Detect which cell encompasses the target text, then output its (X, Y) center coordinate. 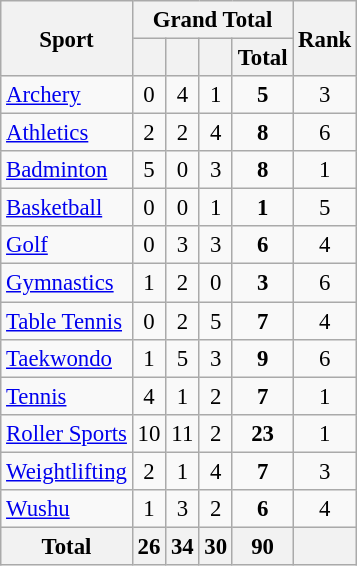
Archery (67, 95)
Basketball (67, 208)
Table Tennis (67, 321)
Rank (325, 38)
Roller Sports (67, 433)
26 (148, 546)
34 (182, 546)
Grand Total (212, 20)
Golf (67, 245)
Sport (67, 38)
10 (148, 433)
30 (216, 546)
Wushu (67, 509)
Tennis (67, 396)
90 (262, 546)
Badminton (67, 170)
23 (262, 433)
Gymnastics (67, 283)
11 (182, 433)
Athletics (67, 133)
9 (262, 358)
Taekwondo (67, 358)
Weightlifting (67, 471)
